Extract the [x, y] coordinate from the center of the cell holding the provided text.  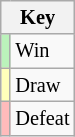
Defeat [42, 118]
Draw [42, 85]
Win [42, 51]
Key [38, 17]
